Scan for the cell matching the given text and deliver its [x, y] coordinate at center. 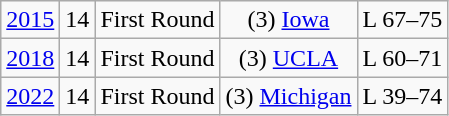
L 60–71 [402, 58]
(3) UCLA [288, 58]
L 39–74 [402, 96]
2015 [30, 20]
2022 [30, 96]
(3) Iowa [288, 20]
L 67–75 [402, 20]
2018 [30, 58]
(3) Michigan [288, 96]
